Extract the (x, y) coordinate from the center of the cell holding the provided text.  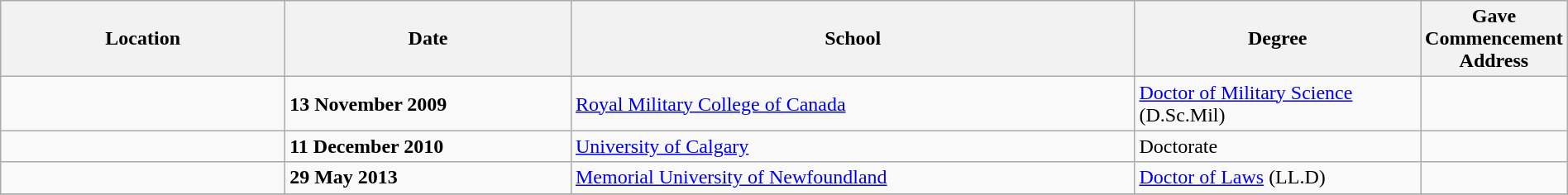
Memorial University of Newfoundland (852, 178)
Location (143, 39)
13 November 2009 (428, 104)
Doctorate (1278, 146)
Royal Military College of Canada (852, 104)
Gave Commencement Address (1494, 39)
Doctor of Laws (LL.D) (1278, 178)
Doctor of Military Science (D.Sc.Mil) (1278, 104)
11 December 2010 (428, 146)
School (852, 39)
Date (428, 39)
Degree (1278, 39)
University of Calgary (852, 146)
29 May 2013 (428, 178)
